Search for the cell housing the specified text and yield its [x, y] center coordinate. 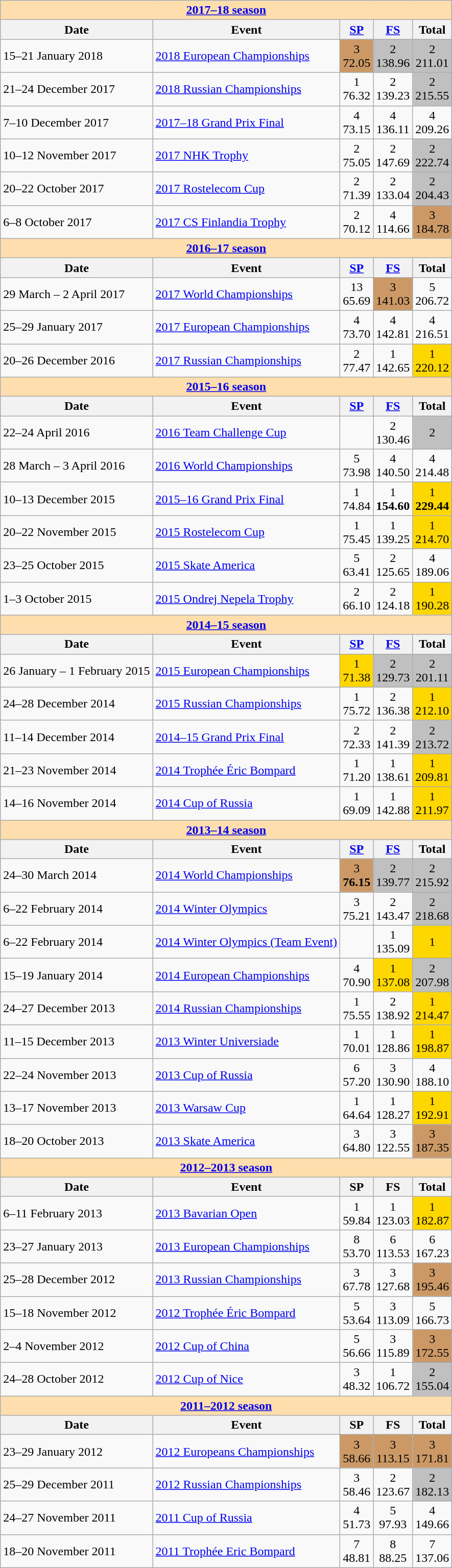
1 123.03 [393, 1213]
21–23 November 2014 [77, 770]
1 214.47 [432, 1009]
3 127.68 [393, 1279]
2 207.98 [432, 975]
2016 Team Challenge Cup [246, 433]
3 130.90 [393, 1075]
4 189.06 [432, 566]
2015–16 season [226, 387]
3 113.09 [393, 1313]
24–27 December 2013 [77, 1009]
6 167.23 [432, 1246]
11–15 December 2013 [77, 1041]
6 113.53 [393, 1246]
7–10 December 2017 [77, 122]
2017 European Championships [246, 327]
4 73.70 [356, 327]
23–25 October 2015 [77, 566]
2014 Trophée Éric Bompard [246, 770]
2–4 November 2012 [77, 1346]
2015 Russian Championships [246, 703]
2 215.55 [432, 89]
1 229.44 [432, 499]
11–14 December 2014 [77, 737]
1 71.20 [356, 770]
2013 Warsaw Cup [246, 1108]
5 97.93 [393, 1518]
2017 Russian Championships [246, 360]
2014 Russian Championships [246, 1009]
5 73.98 [356, 465]
1 198.87 [432, 1041]
2 204.43 [432, 189]
2013 European Championships [246, 1246]
3 67.78 [356, 1279]
2 130.46 [393, 433]
4 149.66 [432, 1518]
1 139.25 [393, 532]
1 128.27 [393, 1108]
2017–18 Grand Prix Final [246, 122]
15–18 November 2012 [77, 1313]
5 206.72 [432, 294]
3 48.32 [356, 1379]
2013 Skate America [246, 1141]
25–29 January 2017 [77, 327]
23–29 January 2012 [77, 1452]
2011–2012 season [226, 1406]
2014–15 season [226, 625]
2014–15 Grand Prix Final [246, 737]
2 139.23 [393, 89]
2016–17 season [226, 248]
2013 Bavarian Open [246, 1213]
2018 Russian Championships [246, 89]
3 115.89 [393, 1346]
2 147.69 [393, 155]
3 113.15 [393, 1452]
2018 European Championships [246, 56]
1 75.72 [356, 703]
2 70.12 [356, 222]
23–27 January 2013 [77, 1246]
1 75.45 [356, 532]
2015 European Championships [246, 671]
1 137.08 [393, 975]
2012 Europeans Championships [246, 1452]
1 192.91 [432, 1108]
25–29 December 2011 [77, 1484]
1 74.84 [356, 499]
2 182.13 [432, 1484]
2015 Skate America [246, 566]
15–19 January 2014 [77, 975]
1 220.12 [432, 360]
29 March – 2 April 2017 [77, 294]
2 133.04 [393, 189]
3 187.35 [432, 1141]
1 182.87 [432, 1213]
5 56.66 [356, 1346]
13–17 November 2013 [77, 1108]
10–13 December 2015 [77, 499]
6 57.20 [356, 1075]
6–11 February 2013 [77, 1213]
15–21 January 2018 [77, 56]
1 59.84 [356, 1213]
3 58.66 [356, 1452]
2012 Cup of Nice [246, 1379]
1–3 October 2015 [77, 598]
3 75.21 [356, 909]
1 142.88 [393, 803]
24–27 November 2011 [77, 1518]
22–24 November 2013 [77, 1075]
2 75.05 [356, 155]
1 211.97 [432, 803]
5 63.41 [356, 566]
7 137.06 [432, 1551]
3 122.55 [393, 1141]
4 114.66 [393, 222]
3 184.78 [432, 222]
2014 European Championships [246, 975]
4 140.50 [393, 465]
4 209.26 [432, 122]
18–20 October 2013 [77, 1141]
2012 Russian Championships [246, 1484]
24–30 March 2014 [77, 876]
6–8 October 2017 [77, 222]
2 77.47 [356, 360]
2 155.04 [432, 1379]
1 69.09 [356, 803]
8 53.70 [356, 1246]
3 72.05 [356, 56]
21–24 December 2017 [77, 89]
24–28 December 2014 [77, 703]
1 209.81 [432, 770]
2 201.11 [432, 671]
2 143.47 [393, 909]
2015 Rostelecom Cup [246, 532]
2012–2013 season [226, 1167]
18–20 November 2011 [77, 1551]
2017 NHK Trophy [246, 155]
2 123.67 [393, 1484]
2 138.96 [393, 56]
2013 Russian Championships [246, 1279]
1 70.01 [356, 1041]
4 142.81 [393, 327]
1 76.32 [356, 89]
7 48.81 [356, 1551]
2 72.33 [356, 737]
5 166.73 [432, 1313]
2 66.10 [356, 598]
14–16 November 2014 [77, 803]
2 213.72 [432, 737]
1 71.38 [356, 671]
24–28 October 2012 [77, 1379]
3 64.80 [356, 1141]
2013 Cup of Russia [246, 1075]
2017 World Championships [246, 294]
4 136.11 [393, 122]
2012 Trophée Éric Bompard [246, 1313]
2 215.92 [432, 876]
4 70.90 [356, 975]
1 138.61 [393, 770]
8 88.25 [393, 1551]
5 53.64 [356, 1313]
2015–16 Grand Prix Final [246, 499]
2014 Cup of Russia [246, 803]
3 195.46 [432, 1279]
4 216.51 [432, 327]
2017 CS Finlandia Trophy [246, 222]
2017 Rostelecom Cup [246, 189]
2014 Winter Olympics (Team Event) [246, 942]
1 214.70 [432, 532]
2015 Ondrej Nepela Trophy [246, 598]
2 141.39 [393, 737]
2012 Cup of China [246, 1346]
2011 Cup of Russia [246, 1518]
22–24 April 2016 [77, 433]
2013–14 season [226, 829]
25–28 December 2012 [77, 1279]
2 139.77 [393, 876]
2 124.18 [393, 598]
2 138.92 [393, 1009]
26 January – 1 February 2015 [77, 671]
13 65.69 [356, 294]
20–22 November 2015 [77, 532]
2 211.01 [432, 56]
2 [432, 433]
4 73.15 [356, 122]
2 71.39 [356, 189]
1 142.65 [393, 360]
1 135.09 [393, 942]
2016 World Championships [246, 465]
1 75.55 [356, 1009]
2 129.73 [393, 671]
2 125.65 [393, 566]
1 212.10 [432, 703]
4 188.10 [432, 1075]
1 [432, 942]
4 214.48 [432, 465]
1 106.72 [393, 1379]
3 58.46 [356, 1484]
1 128.86 [393, 1041]
2 136.38 [393, 703]
2011 Trophée Eric Bompard [246, 1551]
3 172.55 [432, 1346]
2017–18 season [226, 10]
2014 World Championships [246, 876]
3 76.15 [356, 876]
10–12 November 2017 [77, 155]
28 March – 3 April 2016 [77, 465]
2013 Winter Universiade [246, 1041]
2014 Winter Olympics [246, 909]
1 190.28 [432, 598]
20–26 December 2016 [77, 360]
1 64.64 [356, 1108]
4 51.73 [356, 1518]
2 218.68 [432, 909]
3 141.03 [393, 294]
2 222.74 [432, 155]
20–22 October 2017 [77, 189]
1 154.60 [393, 499]
3 171.81 [432, 1452]
